Scan for the cell matching the given text and deliver its (X, Y) coordinate at center. 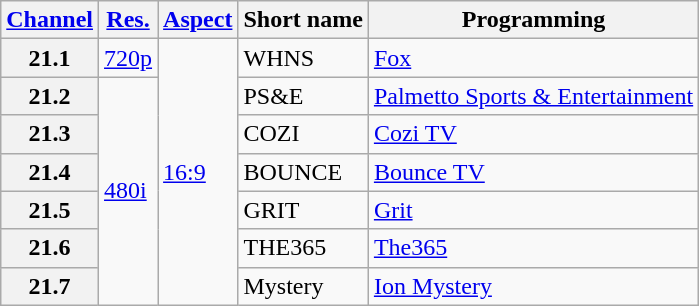
16:9 (198, 172)
Programming (533, 20)
Res. (128, 20)
BOUNCE (303, 172)
Short name (303, 20)
480i (128, 191)
21.4 (50, 172)
Channel (50, 20)
COZI (303, 134)
21.6 (50, 248)
Fox (533, 58)
21.5 (50, 210)
PS&E (303, 96)
Grit (533, 210)
Bounce TV (533, 172)
Mystery (303, 286)
Aspect (198, 20)
21.7 (50, 286)
Palmetto Sports & Entertainment (533, 96)
WHNS (303, 58)
720p (128, 58)
21.3 (50, 134)
GRIT (303, 210)
Cozi TV (533, 134)
21.2 (50, 96)
Ion Mystery (533, 286)
THE365 (303, 248)
21.1 (50, 58)
The365 (533, 248)
